Provide the (X, Y) coordinate of the cell's center where the given text is located.  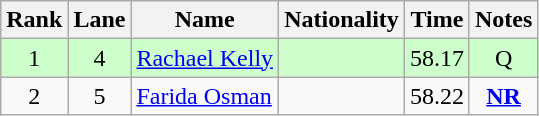
58.17 (436, 58)
Q (503, 58)
Rachael Kelly (205, 58)
Time (436, 20)
NR (503, 96)
Name (205, 20)
2 (34, 96)
58.22 (436, 96)
Farida Osman (205, 96)
Notes (503, 20)
4 (100, 58)
1 (34, 58)
Rank (34, 20)
5 (100, 96)
Lane (100, 20)
Nationality (342, 20)
